Extract the [x, y] coordinate from the center of the cell holding the provided text.  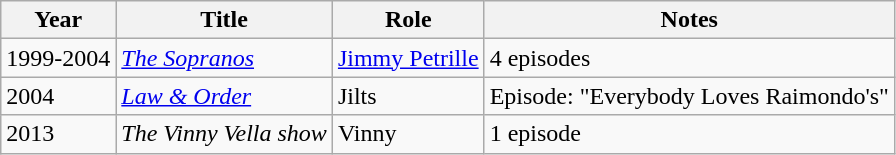
Vinny [408, 134]
1 episode [689, 134]
Year [58, 20]
The Sopranos [224, 58]
Jilts [408, 96]
Law & Order [224, 96]
Role [408, 20]
Episode: "Everybody Loves Raimondo's" [689, 96]
1999-2004 [58, 58]
Jimmy Petrille [408, 58]
4 episodes [689, 58]
2004 [58, 96]
2013 [58, 134]
The Vinny Vella show [224, 134]
Notes [689, 20]
Title [224, 20]
